Scan for the cell matching the given text and deliver its [x, y] coordinate at center. 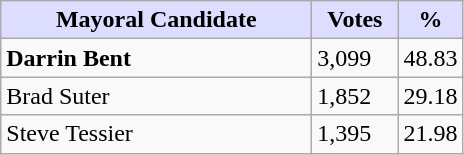
21.98 [430, 134]
Brad Suter [156, 96]
Darrin Bent [156, 58]
3,099 [355, 58]
1,852 [355, 96]
Mayoral Candidate [156, 20]
Steve Tessier [156, 134]
1,395 [355, 134]
29.18 [430, 96]
% [430, 20]
48.83 [430, 58]
Votes [355, 20]
